Detect which cell encompasses the target text, then output its (X, Y) center coordinate. 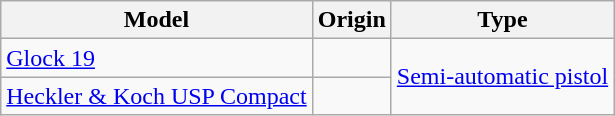
Model (156, 20)
Glock 19 (156, 58)
Type (502, 20)
Semi-automatic pistol (502, 77)
Heckler & Koch USP Compact (156, 96)
Origin (352, 20)
